Locate the cell with the specified text and output its [X, Y] center coordinate. 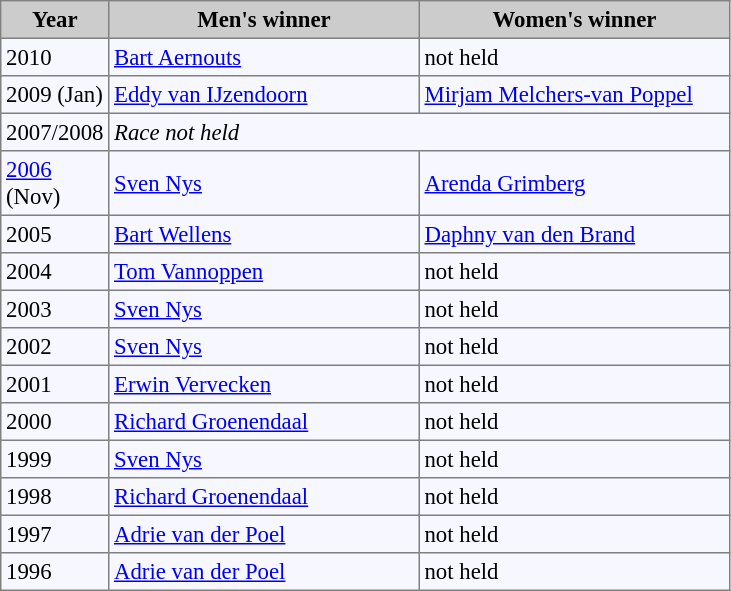
Erwin Vervecken [264, 384]
2004 [55, 272]
2000 [55, 422]
Bart Wellens [264, 234]
2002 [55, 347]
Men's winner [264, 20]
Mirjam Melchers-van Poppel [574, 95]
1997 [55, 534]
2001 [55, 384]
2006 (Nov) [55, 183]
Women's winner [574, 20]
2005 [55, 234]
Arenda Grimberg [574, 183]
Year [55, 20]
Race not held [420, 132]
2003 [55, 309]
1998 [55, 497]
Bart Aernouts [264, 57]
2010 [55, 57]
Daphny van den Brand [574, 234]
1999 [55, 459]
1996 [55, 572]
Eddy van IJzendoorn [264, 95]
Tom Vannoppen [264, 272]
2007/2008 [55, 132]
2009 (Jan) [55, 95]
